Find where the given text appears and provide that cell's center as [x, y] coordinate. 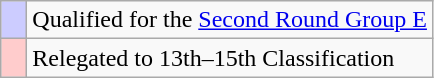
Relegated to 13th–15th Classification [230, 58]
Qualified for the Second Round Group E [230, 20]
